Capture the cell that displays the provided text and extract its [x, y] central coordinate. 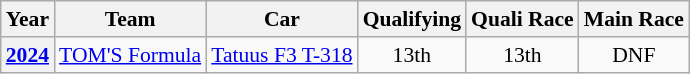
TOM'S Formula [130, 55]
Qualifying [412, 19]
Quali Race [522, 19]
Year [28, 19]
Team [130, 19]
Tatuus F3 T-318 [282, 55]
DNF [634, 55]
2024 [28, 55]
Car [282, 19]
Main Race [634, 19]
